Return the [X, Y] coordinate for the center point of the cell that contains the specified text.  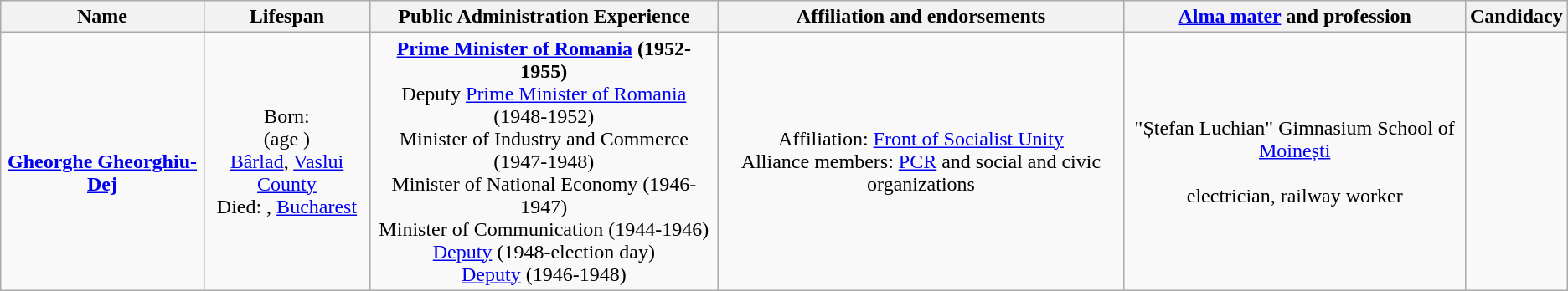
Born: (age )Bârlad, Vaslui CountyDied: , Bucharest [286, 161]
Name [102, 17]
Public Administration Experience [544, 17]
Alma mater and profession [1295, 17]
Lifespan [286, 17]
Candidacy [1516, 17]
"Ștefan Luchian" Gimnasium School of Moineștielectrician, railway worker [1295, 161]
Affiliation: Front of Socialist UnityAlliance members: PCR and social and civic organizations [921, 161]
Gheorghe Gheorghiu-Dej [102, 161]
Affiliation and endorsements [921, 17]
